Identify which cell holds the provided text, then report its [x, y] central coordinate. 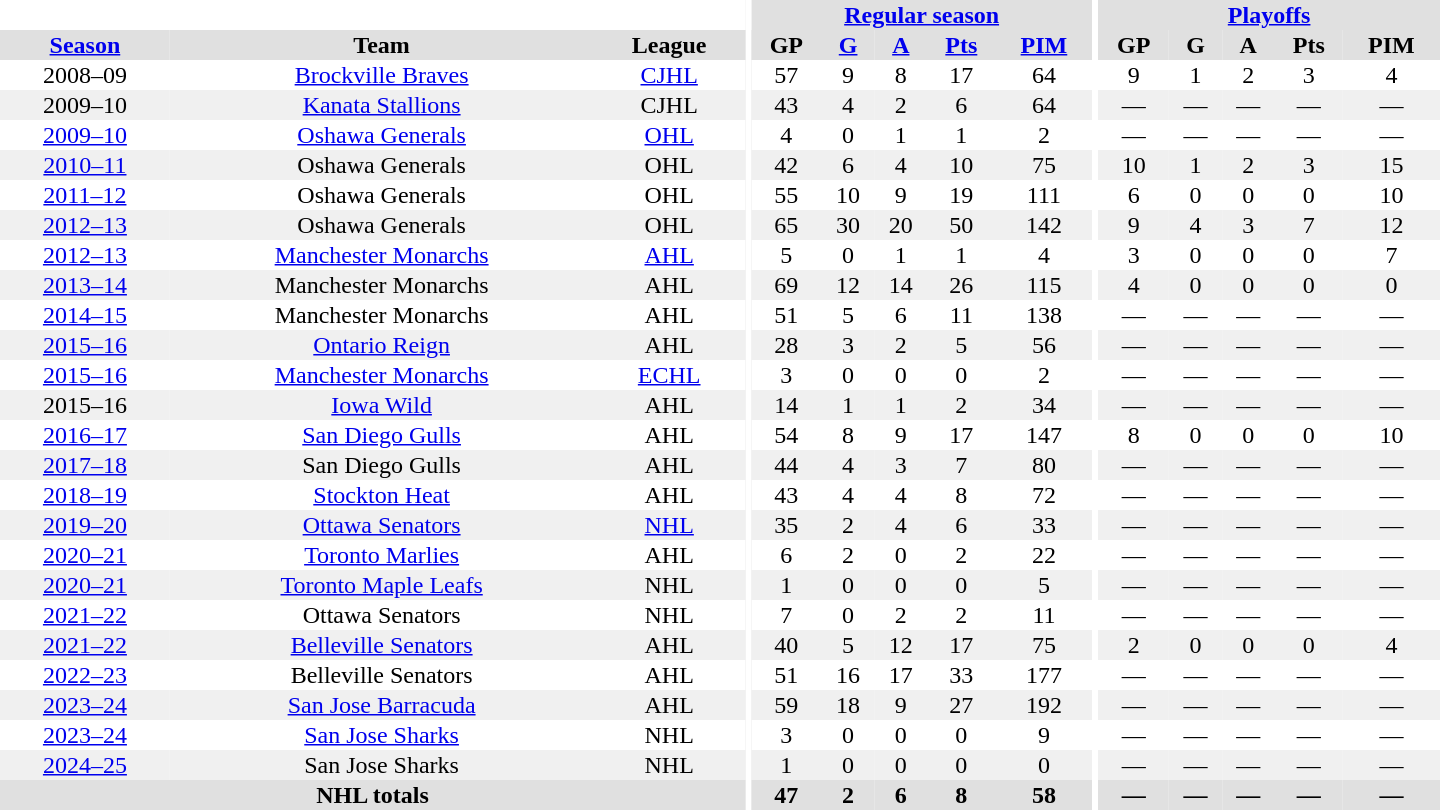
58 [1044, 795]
ECHL [669, 375]
2011–12 [85, 195]
Toronto Maple Leafs [382, 585]
20 [900, 225]
111 [1044, 195]
27 [961, 705]
72 [1044, 495]
56 [1044, 345]
Season [85, 45]
26 [961, 285]
55 [786, 195]
80 [1044, 465]
147 [1044, 435]
115 [1044, 285]
19 [961, 195]
40 [786, 645]
142 [1044, 225]
2010–11 [85, 165]
2024–25 [85, 765]
47 [786, 795]
Ontario Reign [382, 345]
15 [1392, 165]
69 [786, 285]
22 [1044, 555]
18 [848, 705]
2013–14 [85, 285]
Iowa Wild [382, 405]
2019–20 [85, 525]
177 [1044, 675]
2014–15 [85, 315]
2022–23 [85, 675]
54 [786, 435]
16 [848, 675]
192 [1044, 705]
2008–09 [85, 75]
Regular season [922, 15]
2018–19 [85, 495]
San Jose Barracuda [382, 705]
65 [786, 225]
50 [961, 225]
30 [848, 225]
2016–17 [85, 435]
138 [1044, 315]
2017–18 [85, 465]
57 [786, 75]
NHL totals [372, 795]
Kanata Stallions [382, 105]
59 [786, 705]
Team [382, 45]
42 [786, 165]
Brockville Braves [382, 75]
35 [786, 525]
34 [1044, 405]
44 [786, 465]
28 [786, 345]
Toronto Marlies [382, 555]
Stockton Heat [382, 495]
League [669, 45]
Playoffs [1269, 15]
